Determine the (x, y) coordinate at the center of the cell enclosing the given text.  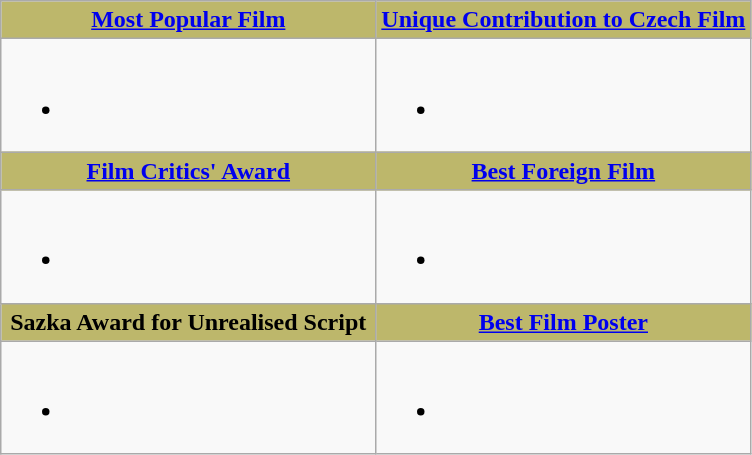
Sazka Award for Unrealised Script (188, 322)
Most Popular Film (188, 20)
Unique Contribution to Czech Film (564, 20)
Best Foreign Film (564, 171)
Best Film Poster (564, 322)
Film Critics' Award (188, 171)
